For the text-containing cell, return its midpoint in (x, y) coordinate format. 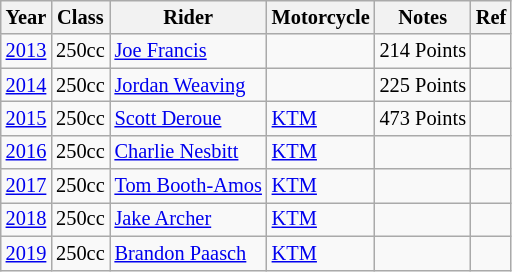
Jake Archer (188, 219)
2016 (26, 152)
214 Points (423, 51)
2017 (26, 186)
2013 (26, 51)
Motorcycle (321, 17)
2019 (26, 253)
225 Points (423, 85)
Scott Deroue (188, 118)
2014 (26, 85)
Joe Francis (188, 51)
473 Points (423, 118)
Charlie Nesbitt (188, 152)
2015 (26, 118)
Rider (188, 17)
Class (80, 17)
Brandon Paasch (188, 253)
Year (26, 17)
Notes (423, 17)
Jordan Weaving (188, 85)
Ref (491, 17)
Tom Booth-Amos (188, 186)
2018 (26, 219)
